Provide the [x, y] coordinate of the cell's center where the given text is located.  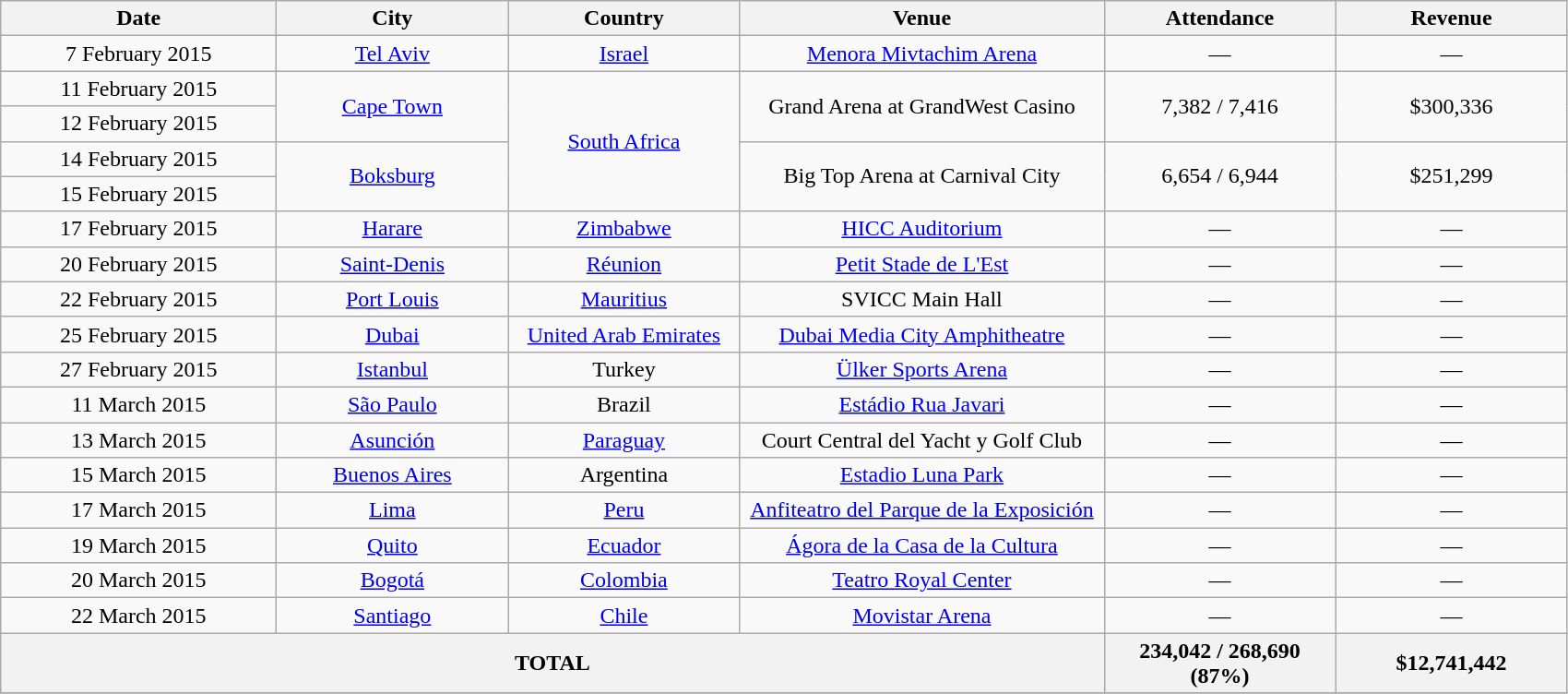
Ágora de la Casa de la Cultura [922, 545]
Ecuador [624, 545]
Asunción [393, 440]
South Africa [624, 141]
United Arab Emirates [624, 334]
Réunion [624, 264]
$251,299 [1452, 176]
Saint-Denis [393, 264]
Paraguay [624, 440]
19 March 2015 [138, 545]
20 February 2015 [138, 264]
Attendance [1219, 18]
Petit Stade de L'Est [922, 264]
Zimbabwe [624, 229]
Revenue [1452, 18]
17 February 2015 [138, 229]
Estádio Rua Javari [922, 404]
Venue [922, 18]
Court Central del Yacht y Golf Club [922, 440]
Colombia [624, 580]
Teatro Royal Center [922, 580]
São Paulo [393, 404]
Big Top Arena at Carnival City [922, 176]
HICC Auditorium [922, 229]
22 March 2015 [138, 616]
Argentina [624, 475]
13 March 2015 [138, 440]
Movistar Arena [922, 616]
20 March 2015 [138, 580]
Harare [393, 229]
Mauritius [624, 299]
15 February 2015 [138, 194]
Buenos Aires [393, 475]
22 February 2015 [138, 299]
14 February 2015 [138, 159]
Chile [624, 616]
Cape Town [393, 106]
11 March 2015 [138, 404]
$12,741,442 [1452, 663]
Bogotá [393, 580]
Tel Aviv [393, 54]
Istanbul [393, 369]
Anfiteatro del Parque de la Exposición [922, 510]
Port Louis [393, 299]
Dubai Media City Amphitheatre [922, 334]
Brazil [624, 404]
Quito [393, 545]
Turkey [624, 369]
234,042 / 268,690 (87%) [1219, 663]
17 March 2015 [138, 510]
7 February 2015 [138, 54]
Israel [624, 54]
Lima [393, 510]
Santiago [393, 616]
$300,336 [1452, 106]
Grand Arena at GrandWest Casino [922, 106]
City [393, 18]
Date [138, 18]
Boksburg [393, 176]
Peru [624, 510]
Menora Mivtachim Arena [922, 54]
27 February 2015 [138, 369]
Dubai [393, 334]
Estadio Luna Park [922, 475]
SVICC Main Hall [922, 299]
15 March 2015 [138, 475]
12 February 2015 [138, 124]
6,654 / 6,944 [1219, 176]
Ülker Sports Arena [922, 369]
TOTAL [552, 663]
25 February 2015 [138, 334]
11 February 2015 [138, 89]
7,382 / 7,416 [1219, 106]
Country [624, 18]
